Detect which cell encompasses the target text, then output its [x, y] center coordinate. 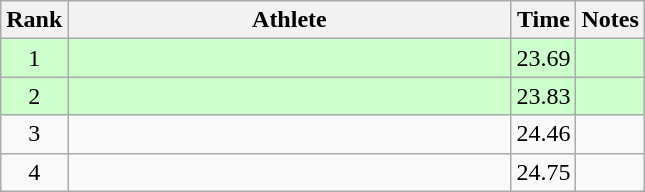
Notes [610, 20]
Time [544, 20]
24.75 [544, 172]
23.83 [544, 96]
Rank [34, 20]
3 [34, 134]
2 [34, 96]
24.46 [544, 134]
Athlete [290, 20]
1 [34, 58]
23.69 [544, 58]
4 [34, 172]
